Pinpoint the cell where the given text exists, returning its [x, y] midpoint coordinate. 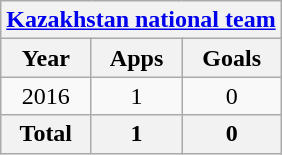
Apps [136, 58]
Total [46, 134]
Kazakhstan national team [141, 20]
2016 [46, 96]
Goals [232, 58]
Year [46, 58]
